Find where the given text appears and provide that cell's center as [X, Y] coordinate. 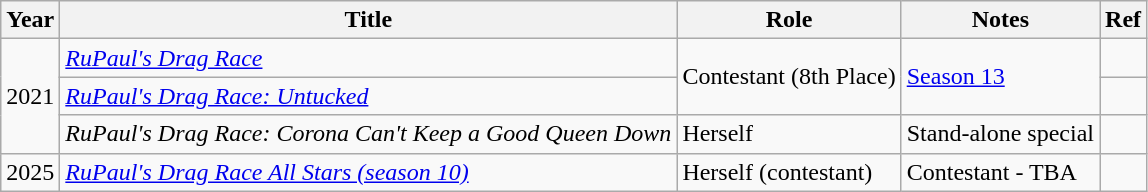
RuPaul's Drag Race All Stars (season 10) [368, 172]
RuPaul's Drag Race: Untucked [368, 96]
RuPaul's Drag Race: Corona Can't Keep a Good Queen Down [368, 134]
2025 [30, 172]
Year [30, 20]
Stand-alone special [1000, 134]
Contestant (8th Place) [789, 77]
2021 [30, 96]
RuPaul's Drag Race [368, 58]
Season 13 [1000, 77]
Contestant - TBA [1000, 172]
Notes [1000, 20]
Role [789, 20]
Ref [1124, 20]
Herself (contestant) [789, 172]
Herself [789, 134]
Title [368, 20]
